Return [x, y] of the center of cell containing provided text 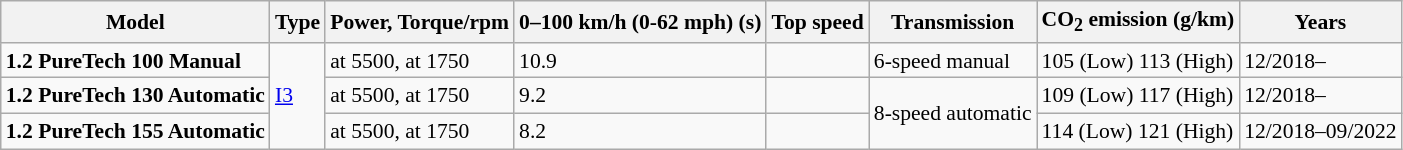
8.2 [640, 132]
Years [1320, 22]
10.9 [640, 61]
Transmission [953, 22]
109 (Low) 117 (High) [1138, 96]
114 (Low) 121 (High) [1138, 132]
I3 [298, 96]
CO2 emission (g/km) [1138, 22]
12/2018–09/2022 [1320, 132]
1.2 PureTech 155 Automatic [136, 132]
0–100 km/h (0-62 mph) (s) [640, 22]
Top speed [817, 22]
Model [136, 22]
8-speed automatic [953, 114]
1.2 PureTech 130 Automatic [136, 96]
Power, Torque/rpm [420, 22]
105 (Low) 113 (High) [1138, 61]
9.2 [640, 96]
Type [298, 22]
1.2 PureTech 100 Manual [136, 61]
6-speed manual [953, 61]
